Locate the cell with the specified text and output its (x, y) center coordinate. 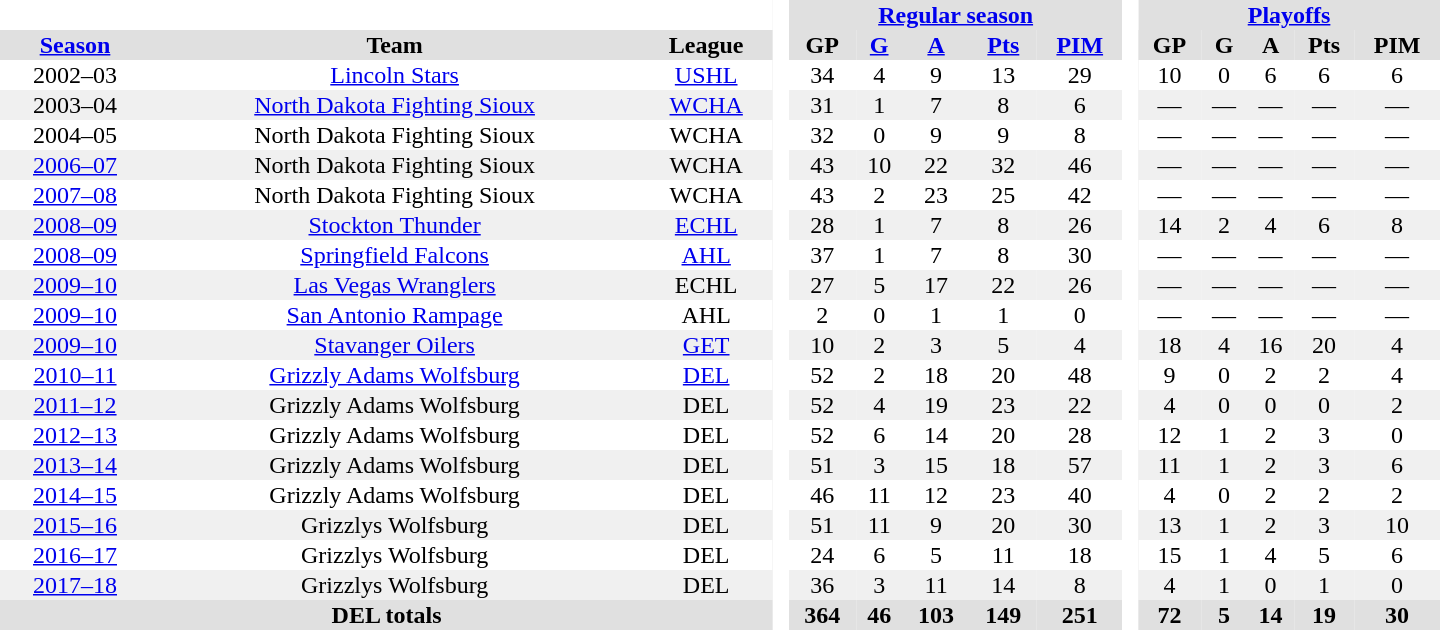
2011–12 (75, 405)
Season (75, 45)
Team (394, 45)
34 (822, 75)
149 (1004, 615)
57 (1080, 465)
2010–11 (75, 375)
Las Vegas Wranglers (394, 285)
25 (1004, 195)
364 (822, 615)
37 (822, 255)
USHL (706, 75)
72 (1170, 615)
29 (1080, 75)
42 (1080, 195)
27 (822, 285)
16 (1270, 345)
2003–04 (75, 105)
24 (822, 555)
DEL totals (386, 615)
2015–16 (75, 525)
Stockton Thunder (394, 225)
Lincoln Stars (394, 75)
2014–15 (75, 495)
League (706, 45)
2006–07 (75, 165)
2013–14 (75, 465)
Stavanger Oilers (394, 345)
2007–08 (75, 195)
Regular season (956, 15)
2004–05 (75, 135)
251 (1080, 615)
103 (936, 615)
Playoffs (1289, 15)
GET (706, 345)
San Antonio Rampage (394, 315)
2016–17 (75, 555)
Springfield Falcons (394, 255)
2017–18 (75, 585)
31 (822, 105)
2002–03 (75, 75)
17 (936, 285)
36 (822, 585)
48 (1080, 375)
2012–13 (75, 435)
40 (1080, 495)
